Search for the cell housing the specified text and yield its (X, Y) center coordinate. 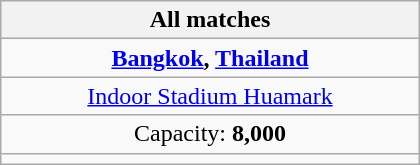
Bangkok, Thailand (210, 58)
Capacity: 8,000 (210, 134)
Indoor Stadium Huamark (210, 96)
All matches (210, 20)
